Search for the cell housing the specified text and yield its [x, y] center coordinate. 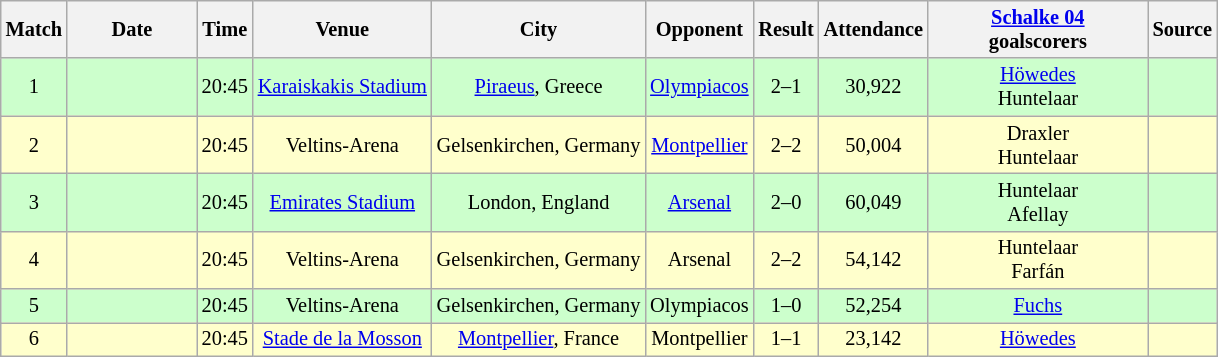
2 [34, 145]
30,922 [874, 87]
5 [34, 306]
City [538, 29]
52,254 [874, 306]
1–1 [786, 339]
Schalke 04goalscorers [1038, 29]
3 [34, 202]
Karaiskakis Stadium [342, 87]
Stade de la Mosson [342, 339]
Draxler Huntelaar [1038, 145]
Huntelaar Farfán [1038, 260]
Result [786, 29]
Montpellier, France [538, 339]
Date [132, 29]
2–1 [786, 87]
60,049 [874, 202]
Source [1182, 29]
Opponent [699, 29]
50,004 [874, 145]
Fuchs [1038, 306]
Höwedes [1038, 339]
Venue [342, 29]
1 [34, 87]
4 [34, 260]
23,142 [874, 339]
2–0 [786, 202]
London, England [538, 202]
Match [34, 29]
Time [225, 29]
Attendance [874, 29]
Höwedes Huntelaar [1038, 87]
54,142 [874, 260]
Huntelaar Afellay [1038, 202]
Piraeus, Greece [538, 87]
1–0 [786, 306]
Emirates Stadium [342, 202]
6 [34, 339]
